Extract the [x, y] coordinate from the center of the cell holding the provided text.  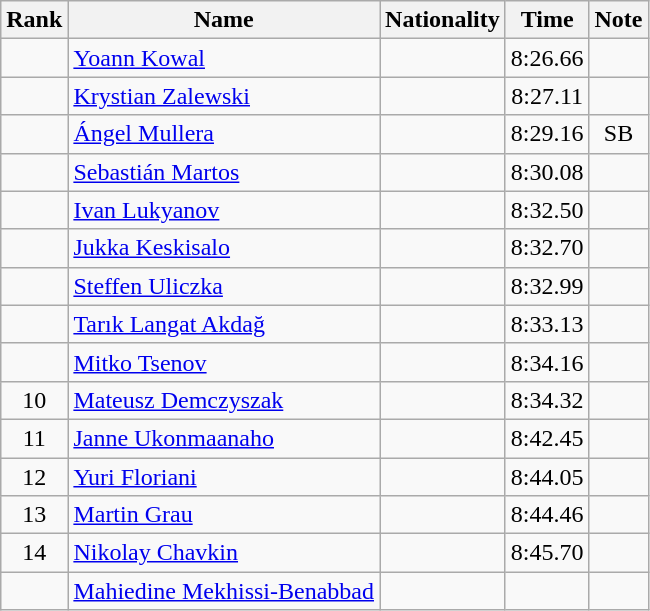
Nikolay Chavkin [224, 553]
Mahiedine Mekhissi-Benabbad [224, 591]
8:32.50 [547, 210]
Sebastián Martos [224, 172]
8:34.16 [547, 362]
Mateusz Demczyszak [224, 400]
8:30.08 [547, 172]
Yuri Floriani [224, 477]
8:27.11 [547, 96]
8:44.46 [547, 515]
8:42.45 [547, 438]
Mitko Tsenov [224, 362]
8:26.66 [547, 58]
Ángel Mullera [224, 134]
Ivan Lukyanov [224, 210]
10 [34, 400]
Martin Grau [224, 515]
13 [34, 515]
Janne Ukonmaanaho [224, 438]
11 [34, 438]
12 [34, 477]
Tarık Langat Akdağ [224, 324]
Steffen Uliczka [224, 286]
8:45.70 [547, 553]
Name [224, 20]
Jukka Keskisalo [224, 248]
Time [547, 20]
Note [618, 20]
8:32.70 [547, 248]
14 [34, 553]
SB [618, 134]
Yoann Kowal [224, 58]
8:32.99 [547, 286]
8:33.13 [547, 324]
8:34.32 [547, 400]
Rank [34, 20]
8:29.16 [547, 134]
Krystian Zalewski [224, 96]
8:44.05 [547, 477]
Nationality [443, 20]
